Capture the cell that displays the provided text and extract its (x, y) central coordinate. 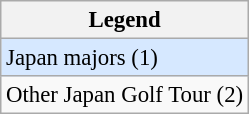
Other Japan Golf Tour (2) (125, 95)
Japan majors (1) (125, 58)
Legend (125, 20)
